Provide the (x, y) coordinate of the cell's center where the given text is located.  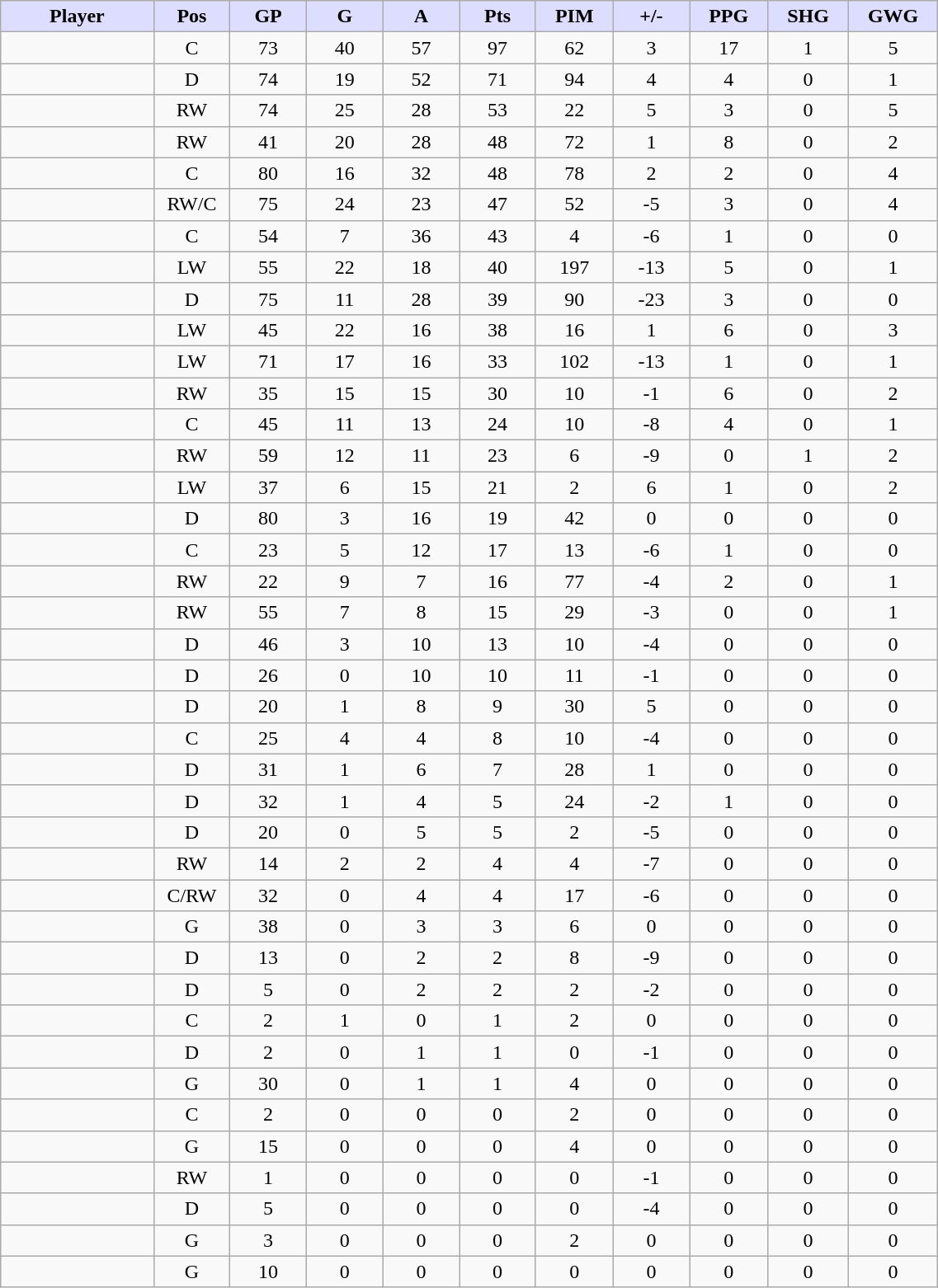
21 (498, 487)
PIM (574, 16)
43 (498, 236)
-23 (652, 298)
46 (269, 644)
-7 (652, 863)
57 (421, 48)
39 (498, 298)
102 (574, 361)
35 (269, 393)
97 (498, 48)
36 (421, 236)
73 (269, 48)
Pts (498, 16)
53 (498, 110)
77 (574, 581)
62 (574, 48)
42 (574, 519)
18 (421, 267)
78 (574, 173)
41 (269, 142)
37 (269, 487)
GWG (893, 16)
PPG (729, 16)
-3 (652, 613)
94 (574, 79)
GP (269, 16)
54 (269, 236)
47 (498, 204)
31 (269, 769)
Player (78, 16)
33 (498, 361)
-8 (652, 425)
29 (574, 613)
14 (269, 863)
A (421, 16)
SHG (808, 16)
90 (574, 298)
+/- (652, 16)
26 (269, 675)
Pos (191, 16)
RW/C (191, 204)
C/RW (191, 895)
59 (269, 456)
197 (574, 267)
72 (574, 142)
